Determine the [x, y] coordinate at the center of the cell enclosing the given text.  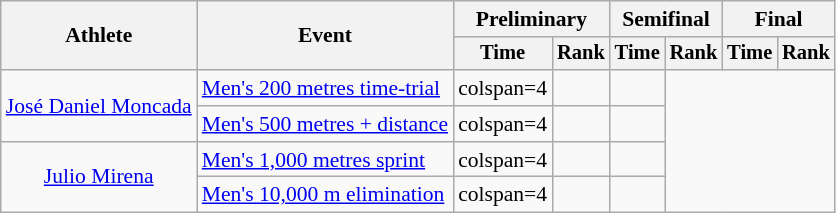
Men's 1,000 metres sprint [325, 160]
Men's 10,000 m elimination [325, 195]
Semifinal [666, 19]
Men's 500 metres + distance [325, 124]
Athlete [99, 36]
Men's 200 metres time-trial [325, 88]
Preliminary [532, 19]
José Daniel Moncada [99, 106]
Event [325, 36]
Julio Mirena [99, 178]
Final [778, 19]
